Extract the [x, y] coordinate from the center of the cell holding the provided text.  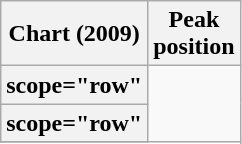
Peakposition [194, 34]
Chart (2009) [74, 34]
